Locate the cell with the specified text and output its [X, Y] center coordinate. 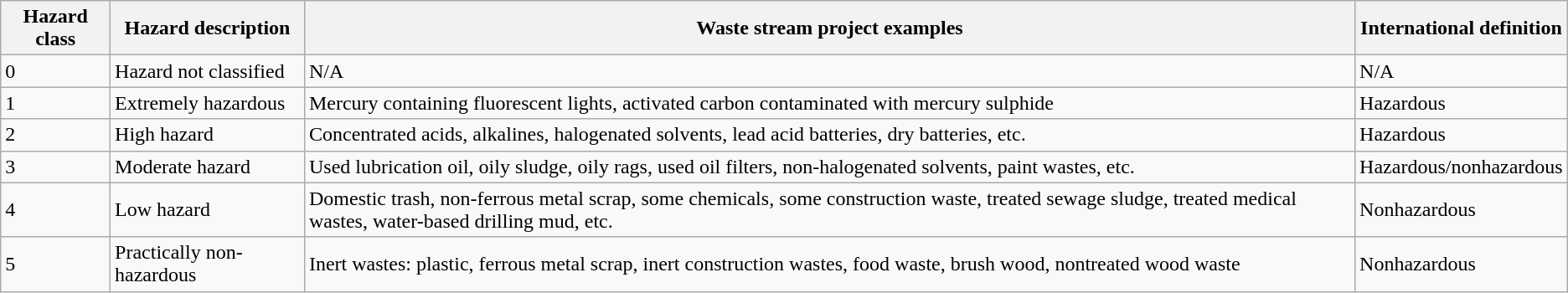
Extremely hazardous [208, 103]
Hazardous/nonhazardous [1462, 167]
Concentrated acids, alkalines, halogenated solvents, lead acid batteries, dry batteries, etc. [829, 135]
1 [55, 103]
Inert wastes: plastic, ferrous metal scrap, inert construction wastes, food waste, brush wood, nontreated wood waste [829, 265]
Low hazard [208, 209]
Waste stream project examples [829, 28]
Mercury containing fluorescent lights, activated carbon contaminated with mercury sulphide [829, 103]
High hazard [208, 135]
Hazard not classified [208, 71]
5 [55, 265]
Used lubrication oil, oily sludge, oily rags, used oil filters, non-halogenated solvents, paint wastes, etc. [829, 167]
Hazard class [55, 28]
0 [55, 71]
3 [55, 167]
4 [55, 209]
Hazard description [208, 28]
2 [55, 135]
Moderate hazard [208, 167]
Practically non-hazardous [208, 265]
International definition [1462, 28]
